Output the [X, Y] coordinate of the center of the cell containing the given text.  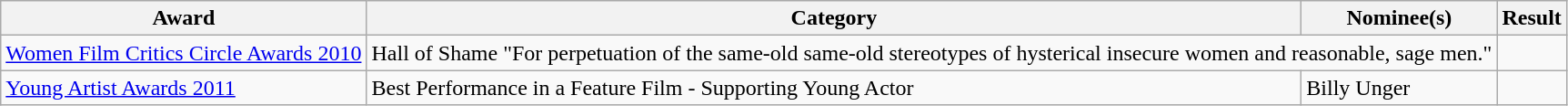
Hall of Shame "For perpetuation of the same-old same-old stereotypes of hysterical insecure women and reasonable, sage men." [931, 53]
Women Film Critics Circle Awards 2010 [184, 53]
Billy Unger [1399, 88]
Nominee(s) [1399, 18]
Young Artist Awards 2011 [184, 88]
Award [184, 18]
Best Performance in a Feature Film - Supporting Young Actor [834, 88]
Category [834, 18]
Result [1532, 18]
